Pinpoint the cell where the given text exists, returning its [X, Y] midpoint coordinate. 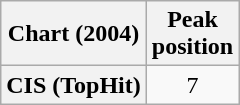
Peakposition [192, 34]
Chart (2004) [74, 34]
CIS (TopHit) [74, 85]
7 [192, 85]
